Locate the cell with the specified text and output its [X, Y] center coordinate. 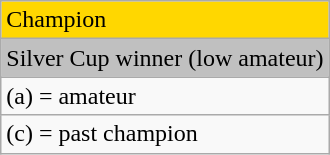
Silver Cup winner (low amateur) [165, 58]
Champion [165, 20]
(a) = amateur [165, 96]
(c) = past champion [165, 134]
